Find where the given text appears and provide that cell's center as (X, Y) coordinate. 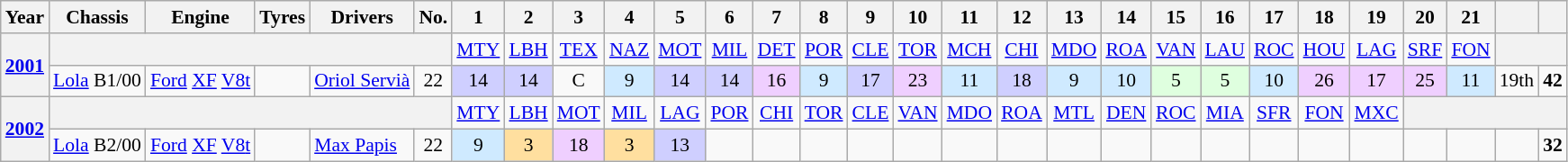
Year (25, 17)
TEX (579, 49)
MXC (1375, 113)
Engine (200, 17)
DET (777, 49)
2001 (25, 65)
1 (478, 17)
4 (629, 17)
LAU (1225, 49)
MIA (1225, 113)
2002 (25, 130)
Lola B2/00 (97, 146)
19th (1518, 81)
2 (527, 17)
Tyres (283, 17)
SFR (1275, 113)
20 (1426, 17)
SRF (1426, 49)
No. (433, 17)
MCH (970, 49)
Lola B1/00 (97, 81)
21 (1471, 17)
Chassis (97, 17)
12 (1022, 17)
6 (729, 17)
Oriol Servià (362, 81)
15 (1176, 17)
NAZ (629, 49)
42 (1553, 81)
MTL (1075, 113)
32 (1553, 146)
26 (1325, 81)
Drivers (362, 17)
Max Papis (362, 146)
C (579, 81)
DEN (1126, 113)
HOU (1325, 49)
8 (825, 17)
7 (777, 17)
19 (1375, 17)
23 (917, 81)
25 (1426, 81)
